Identify which cell holds the provided text, then report its [x, y] central coordinate. 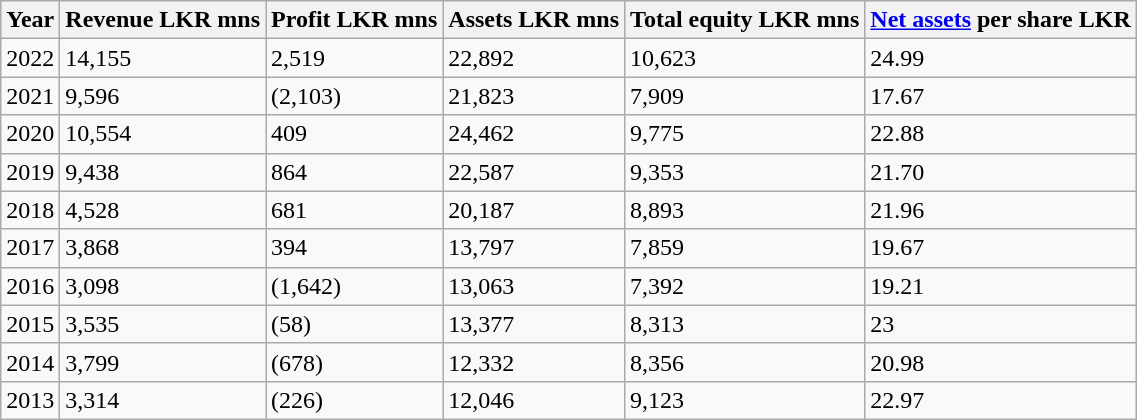
21.70 [1001, 172]
17.67 [1001, 96]
681 [354, 210]
(2,103) [354, 96]
864 [354, 172]
Assets LKR mns [534, 20]
20.98 [1001, 362]
Revenue LKR mns [163, 20]
10,623 [745, 58]
22,892 [534, 58]
3,799 [163, 362]
8,313 [745, 324]
9,123 [745, 400]
13,377 [534, 324]
21.96 [1001, 210]
3,868 [163, 248]
2,519 [354, 58]
9,353 [745, 172]
8,356 [745, 362]
2021 [30, 96]
2014 [30, 362]
2015 [30, 324]
(226) [354, 400]
13,797 [534, 248]
3,535 [163, 324]
2018 [30, 210]
2016 [30, 286]
21,823 [534, 96]
Profit LKR mns [354, 20]
2019 [30, 172]
20,187 [534, 210]
13,063 [534, 286]
8,893 [745, 210]
2020 [30, 134]
394 [354, 248]
19.21 [1001, 286]
12,046 [534, 400]
4,528 [163, 210]
7,392 [745, 286]
2013 [30, 400]
(1,642) [354, 286]
9,438 [163, 172]
10,554 [163, 134]
9,775 [745, 134]
22,587 [534, 172]
3,314 [163, 400]
23 [1001, 324]
22.88 [1001, 134]
Year [30, 20]
Net assets per share LKR [1001, 20]
(58) [354, 324]
2017 [30, 248]
2022 [30, 58]
12,332 [534, 362]
(678) [354, 362]
7,859 [745, 248]
9,596 [163, 96]
24,462 [534, 134]
19.67 [1001, 248]
24.99 [1001, 58]
3,098 [163, 286]
409 [354, 134]
22.97 [1001, 400]
Total equity LKR mns [745, 20]
14,155 [163, 58]
7,909 [745, 96]
